Locate the cell with the specified text and output its [x, y] center coordinate. 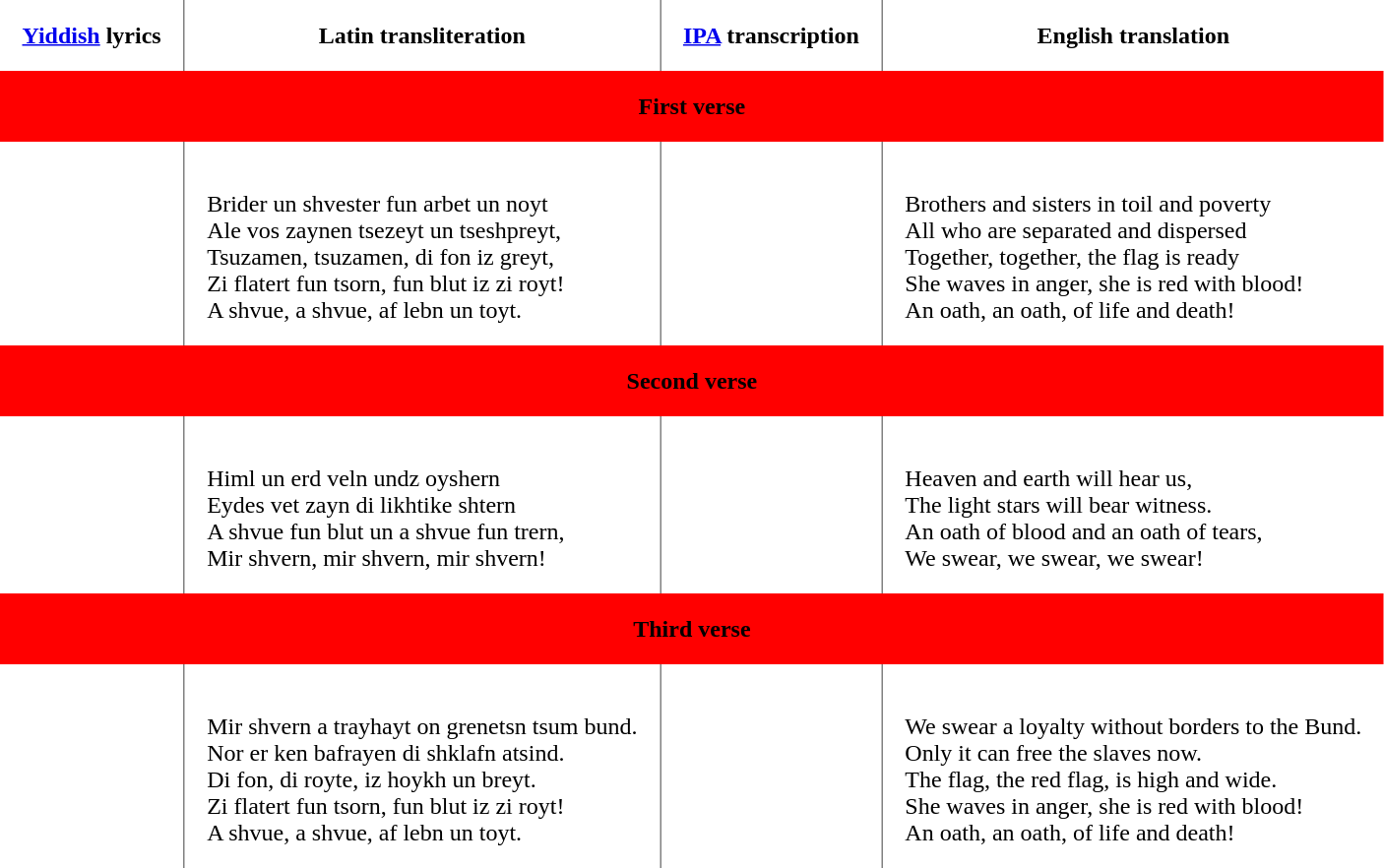
Himl un erd veln undz oyshern Eydes vet zayn di likhtike shtern A shvue fun blut un a shvue fun trern, Mir shvern, mir shvern, mir shvern! [422, 505]
Latin transliteration [422, 35]
First verse [692, 106]
Third verse [692, 629]
Second verse [692, 381]
Heaven and earth will hear us, The light stars will bear witness. An oath of blood and an oath of tears, We swear, we swear, we swear! [1133, 505]
IPA transcription [772, 35]
English translation [1133, 35]
Yiddish lyrics [93, 35]
